Pinpoint the cell where the given text exists, returning its (X, Y) midpoint coordinate. 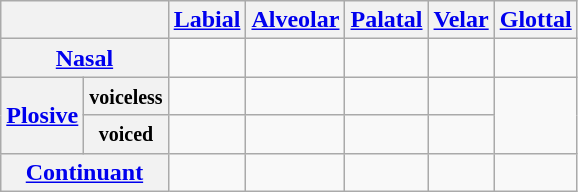
Alveolar (296, 20)
Glottal (536, 20)
Nasal (84, 58)
Palatal (386, 20)
voiced (126, 134)
Continuant (84, 172)
Labial (207, 20)
Plosive (42, 115)
voiceless (126, 96)
Velar (461, 20)
